Determine the (X, Y) coordinate at the center of the cell enclosing the given text.  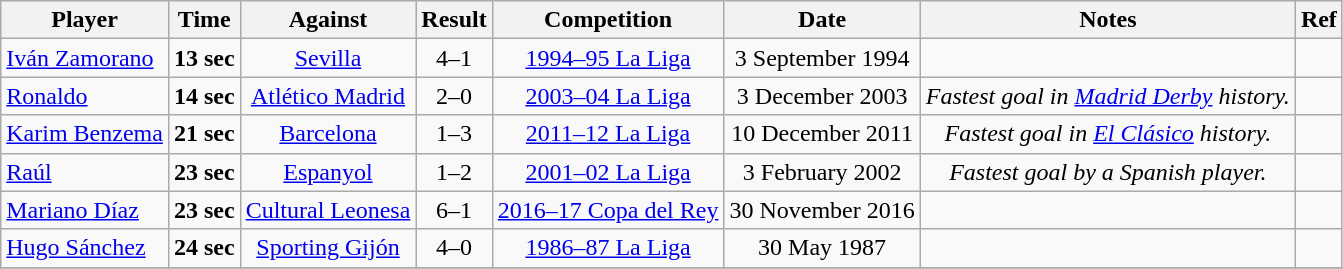
30 November 2016 (822, 210)
14 sec (204, 96)
Date (822, 20)
Fastest goal in El Clásico history. (1108, 134)
2011–12 La Liga (608, 134)
1994–95 La Liga (608, 58)
21 sec (204, 134)
Sevilla (328, 58)
3 September 1994 (822, 58)
3 December 2003 (822, 96)
Mariano Díaz (85, 210)
1–3 (454, 134)
Cultural Leonesa (328, 210)
13 sec (204, 58)
Ref (1318, 20)
2003–04 La Liga (608, 96)
30 May 1987 (822, 248)
Player (85, 20)
Against (328, 20)
2–0 (454, 96)
Atlético Madrid (328, 96)
Fastest goal in Madrid Derby history. (1108, 96)
Time (204, 20)
1–2 (454, 172)
6–1 (454, 210)
Iván Zamorano (85, 58)
Ronaldo (85, 96)
2001–02 La Liga (608, 172)
Barcelona (328, 134)
Sporting Gijón (328, 248)
Hugo Sánchez (85, 248)
1986–87 La Liga (608, 248)
10 December 2011 (822, 134)
Fastest goal by a Spanish player. (1108, 172)
24 sec (204, 248)
Espanyol (328, 172)
4–0 (454, 248)
Karim Benzema (85, 134)
2016–17 Copa del Rey (608, 210)
3 February 2002 (822, 172)
Raúl (85, 172)
Competition (608, 20)
Result (454, 20)
Notes (1108, 20)
4–1 (454, 58)
